Capture the cell that displays the provided text and extract its (X, Y) central coordinate. 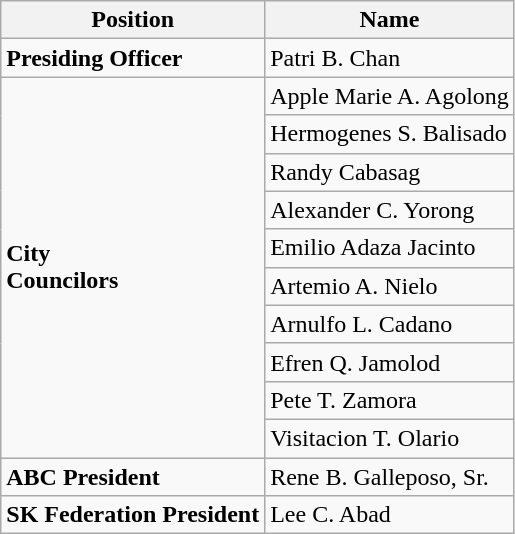
ABC President (133, 477)
Pete T. Zamora (390, 400)
Artemio A. Nielo (390, 286)
Name (390, 20)
Position (133, 20)
Emilio Adaza Jacinto (390, 248)
Visitacion T. Olario (390, 438)
Randy Cabasag (390, 172)
Rene B. Galleposo, Sr. (390, 477)
Hermogenes S. Balisado (390, 134)
Lee C. Abad (390, 515)
Presiding Officer (133, 58)
Patri B. Chan (390, 58)
Arnulfo L. Cadano (390, 324)
CityCouncilors (133, 268)
Apple Marie A. Agolong (390, 96)
SK Federation President (133, 515)
Alexander C. Yorong (390, 210)
Efren Q. Jamolod (390, 362)
